Output the (x, y) coordinate of the center of the cell containing the given text.  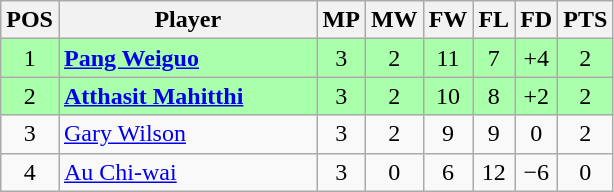
POS (30, 20)
10 (448, 96)
Gary Wilson (188, 134)
MW (394, 20)
7 (494, 58)
Player (188, 20)
FD (536, 20)
FW (448, 20)
+2 (536, 96)
12 (494, 172)
FL (494, 20)
−6 (536, 172)
Au Chi-wai (188, 172)
4 (30, 172)
Atthasit Mahitthi (188, 96)
PTS (586, 20)
8 (494, 96)
+4 (536, 58)
11 (448, 58)
6 (448, 172)
MP (341, 20)
1 (30, 58)
Pang Weiguo (188, 58)
